Find where the given text appears and provide that cell's center as [X, Y] coordinate. 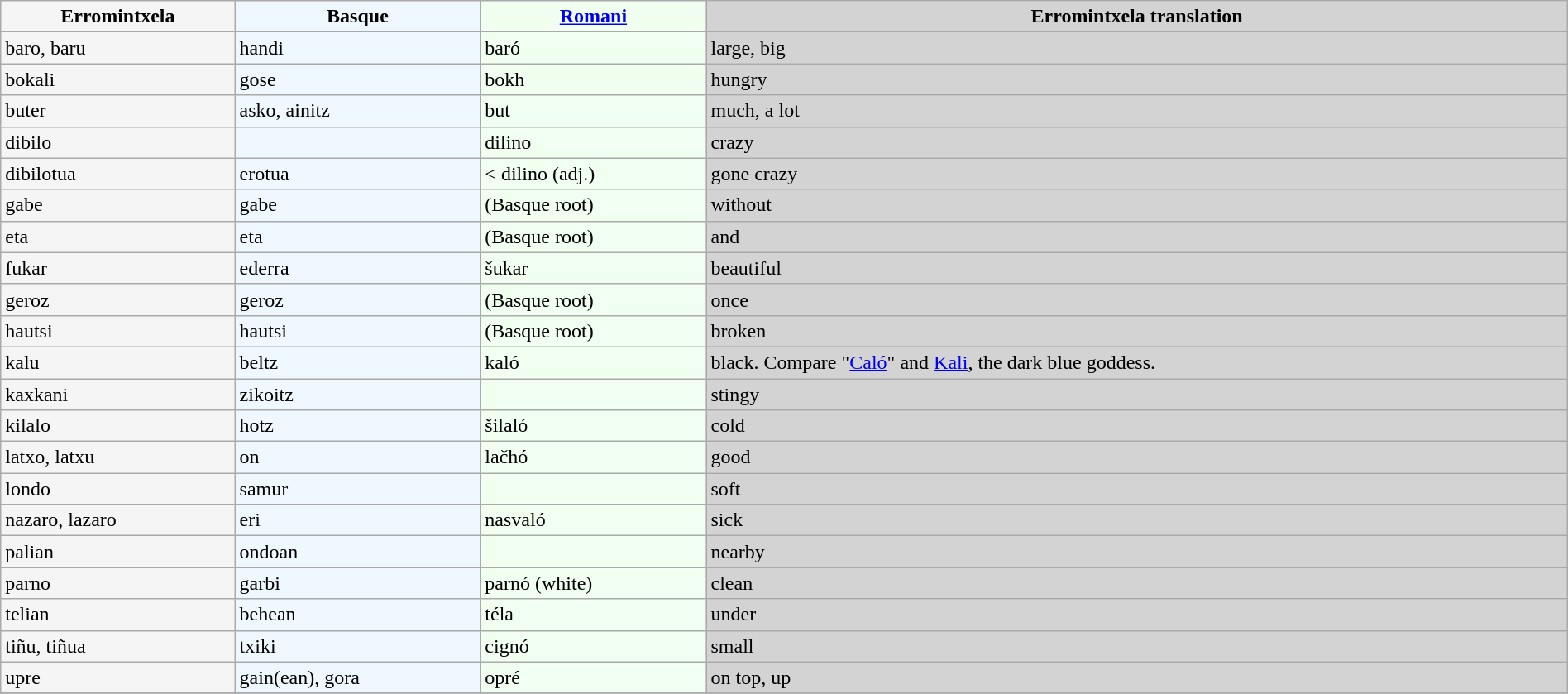
good [1136, 457]
asko, ainitz [357, 111]
clean [1136, 583]
eri [357, 520]
bokh [594, 79]
txiki [357, 646]
nazaro, lazaro [117, 520]
opré [594, 677]
dibilotua [117, 174]
black. Compare "Caló" and Kali, the dark blue goddess. [1136, 362]
šukar [594, 268]
nearby [1136, 552]
and [1136, 237]
kaló [594, 362]
small [1136, 646]
sick [1136, 520]
Erromintxela translation [1136, 17]
samur [357, 489]
stingy [1136, 395]
šilaló [594, 426]
on [357, 457]
cold [1136, 426]
but [594, 111]
gain(ean), gora [357, 677]
telian [117, 615]
lačhó [594, 457]
cignó [594, 646]
kalu [117, 362]
behean [357, 615]
tiñu, tiñua [117, 646]
gone crazy [1136, 174]
baro, baru [117, 48]
Erromintxela [117, 17]
baró [594, 48]
kilalo [117, 426]
upre [117, 677]
Romani [594, 17]
on top, up [1136, 677]
fukar [117, 268]
hotz [357, 426]
under [1136, 615]
much, a lot [1136, 111]
londo [117, 489]
dilino [594, 142]
beautiful [1136, 268]
ondoan [357, 552]
< dilino (adj.) [594, 174]
soft [1136, 489]
parno [117, 583]
buter [117, 111]
garbi [357, 583]
nasvaló [594, 520]
handi [357, 48]
erotua [357, 174]
parnó (white) [594, 583]
latxo, latxu [117, 457]
hungry [1136, 79]
zikoitz [357, 395]
bokali [117, 79]
téla [594, 615]
kaxkani [117, 395]
broken [1136, 331]
dibilo [117, 142]
once [1136, 299]
crazy [1136, 142]
large, big [1136, 48]
palian [117, 552]
without [1136, 205]
beltz [357, 362]
Basque [357, 17]
ederra [357, 268]
gose [357, 79]
